Output the (x, y) coordinate of the center of the cell containing the given text.  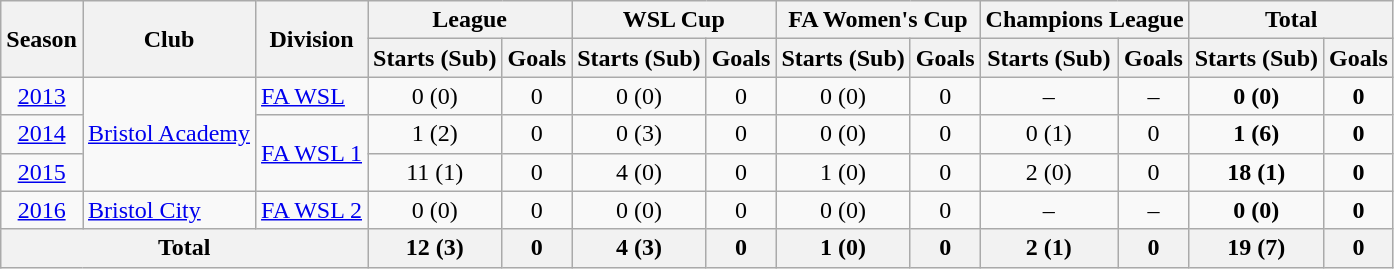
Bristol Academy (168, 134)
2013 (42, 96)
Bristol City (168, 210)
Season (42, 39)
1 (2) (435, 134)
Champions League (1084, 20)
WSL Cup (674, 20)
12 (3) (435, 248)
FA WSL 1 (312, 153)
2015 (42, 172)
FA WSL 2 (312, 210)
19 (7) (1256, 248)
2 (0) (1049, 172)
0 (1) (1049, 134)
2 (1) (1049, 248)
2016 (42, 210)
11 (1) (435, 172)
League (470, 20)
4 (3) (639, 248)
18 (1) (1256, 172)
0 (3) (639, 134)
1 (6) (1256, 134)
Division (312, 39)
FA WSL (312, 96)
4 (0) (639, 172)
2014 (42, 134)
Club (168, 39)
FA Women's Cup (878, 20)
